Scan for the cell matching the given text and deliver its (x, y) coordinate at center. 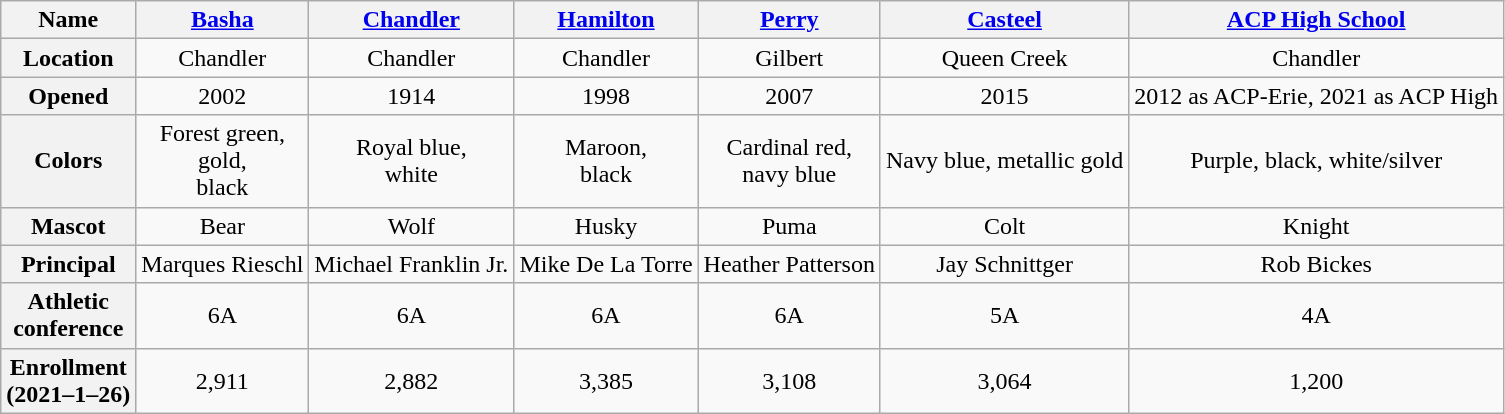
Forest green,gold,black (222, 161)
3,108 (789, 380)
Bear (222, 226)
1914 (412, 96)
3,385 (606, 380)
5A (1004, 316)
2002 (222, 96)
Hamilton (606, 20)
Wolf (412, 226)
Principal (68, 264)
3,064 (1004, 380)
1,200 (1316, 380)
Colors (68, 161)
Cardinal red,navy blue (789, 161)
Husky (606, 226)
Navy blue, metallic gold (1004, 161)
Casteel (1004, 20)
2015 (1004, 96)
Colt (1004, 226)
4A (1316, 316)
Mike De La Torre (606, 264)
Puma (789, 226)
Location (68, 58)
Rob Bickes (1316, 264)
Maroon,black (606, 161)
2,882 (412, 380)
2012 as ACP-Erie, 2021 as ACP High (1316, 96)
Heather Patterson (789, 264)
Knight (1316, 226)
Gilbert (789, 58)
Athleticconference (68, 316)
Perry (789, 20)
Name (68, 20)
Jay Schnittger (1004, 264)
1998 (606, 96)
ACP High School (1316, 20)
Opened (68, 96)
2007 (789, 96)
Purple, black, white/silver (1316, 161)
Basha (222, 20)
Queen Creek (1004, 58)
Marques Rieschl (222, 264)
Enrollment(2021–1–26) (68, 380)
Mascot (68, 226)
Michael Franklin Jr. (412, 264)
Royal blue,white (412, 161)
2,911 (222, 380)
